Extract the [x, y] coordinate from the center of the cell holding the provided text.  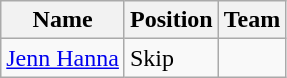
Position [171, 20]
Name [63, 20]
Jenn Hanna [63, 58]
Skip [171, 58]
Team [252, 20]
